Determine the (X, Y) coordinate at the center of the cell enclosing the given text.  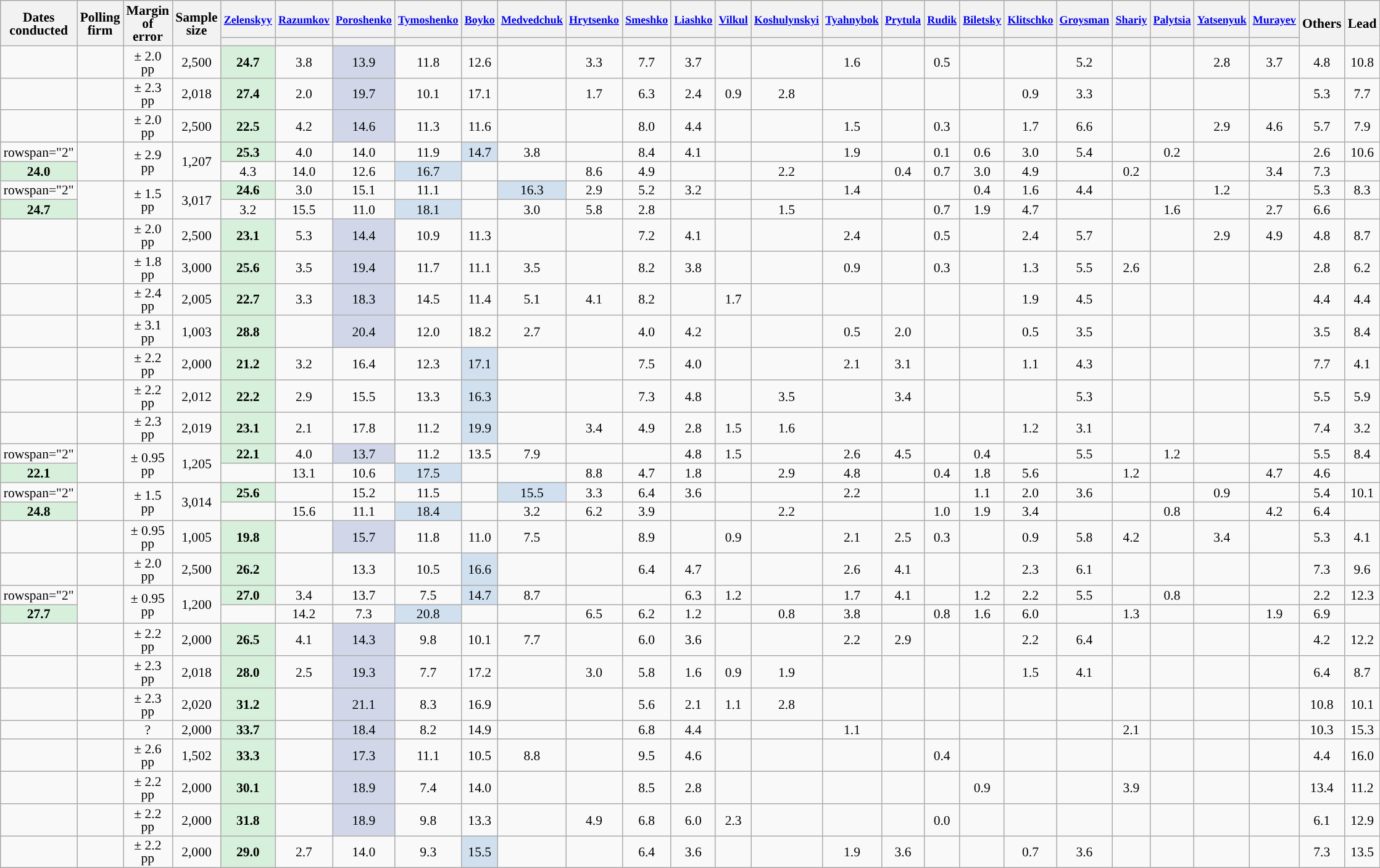
17.5 (428, 473)
Hrytsenko (594, 19)
Marginof error (148, 23)
Zelenskyy (248, 19)
10.9 (428, 235)
19.9 (480, 428)
Razumkov (304, 19)
22.7 (248, 299)
33.3 (248, 756)
2,020 (196, 704)
Smeshko (647, 19)
14.3 (364, 640)
16.9 (480, 704)
7.2 (647, 235)
8.5 (647, 788)
Prytula (903, 19)
21.1 (364, 704)
21.2 (248, 364)
11.7 (428, 267)
11.6 (480, 126)
Others (1322, 23)
0.1 (942, 152)
18.3 (364, 299)
29.0 (248, 852)
17.2 (480, 672)
11.4 (480, 299)
Klitschko (1030, 19)
Yatsenyuk (1222, 19)
1,003 (196, 332)
13.1 (304, 473)
14.2 (304, 614)
± 2.9 pp (148, 162)
1,205 (196, 463)
Murayev (1274, 19)
Biletsky (982, 19)
22.5 (248, 126)
11.5 (428, 492)
30.1 (248, 788)
8.6 (594, 172)
27.0 (248, 595)
20.8 (428, 614)
Tymoshenko (428, 19)
12.0 (428, 332)
3,014 (196, 502)
15.3 (1363, 729)
16.7 (428, 172)
19.3 (364, 672)
Boyko (480, 19)
14.6 (364, 126)
16.6 (480, 569)
31.2 (248, 704)
1,005 (196, 537)
Koshulynskyi (786, 19)
16.0 (1363, 756)
14.9 (480, 729)
Datesconducted (39, 23)
26.5 (248, 640)
1,502 (196, 756)
9.6 (1363, 569)
15.2 (364, 492)
2,012 (196, 396)
6.9 (1322, 614)
1,207 (196, 162)
33.7 (248, 729)
Poroshenko (364, 19)
0.6 (982, 152)
Vilkul (733, 19)
1.0 (942, 511)
18.2 (480, 332)
17.3 (364, 756)
25.3 (248, 152)
27.4 (248, 94)
14.5 (428, 299)
18.1 (428, 210)
3,017 (196, 200)
15.6 (304, 511)
8.0 (647, 126)
28.0 (248, 672)
Tyahnybok (852, 19)
31.8 (248, 820)
20.4 (364, 332)
19.8 (248, 537)
8.9 (647, 537)
2,005 (196, 299)
10.3 (1322, 729)
2,019 (196, 428)
Samplesize (196, 23)
24.6 (248, 190)
5.1 (532, 299)
Lead (1363, 23)
? (148, 729)
17.8 (364, 428)
Palytsia (1171, 19)
± 3.1 pp (148, 332)
Rudik (942, 19)
24.8 (39, 511)
± 2.4 pp (148, 299)
14.4 (364, 235)
Liashko (693, 19)
Shariy (1131, 19)
6.5 (594, 614)
± 1.8 pp (148, 267)
26.2 (248, 569)
28.8 (248, 332)
16.4 (364, 364)
Groysman (1085, 19)
11.9 (428, 152)
12.9 (1363, 820)
Polling firm (100, 23)
9.3 (428, 852)
19.7 (364, 94)
24.0 (39, 172)
Medvedchuk (532, 19)
± 2.6 pp (148, 756)
5.9 (1363, 396)
15.1 (364, 190)
0.0 (942, 820)
13.9 (364, 62)
27.7 (39, 614)
12.2 (1363, 640)
9.5 (647, 756)
1,200 (196, 605)
15.7 (364, 537)
13.4 (1322, 788)
1.4 (852, 190)
3,000 (196, 267)
19.4 (364, 267)
22.2 (248, 396)
